Return the [x, y] coordinate for the center point of the cell that contains the specified text.  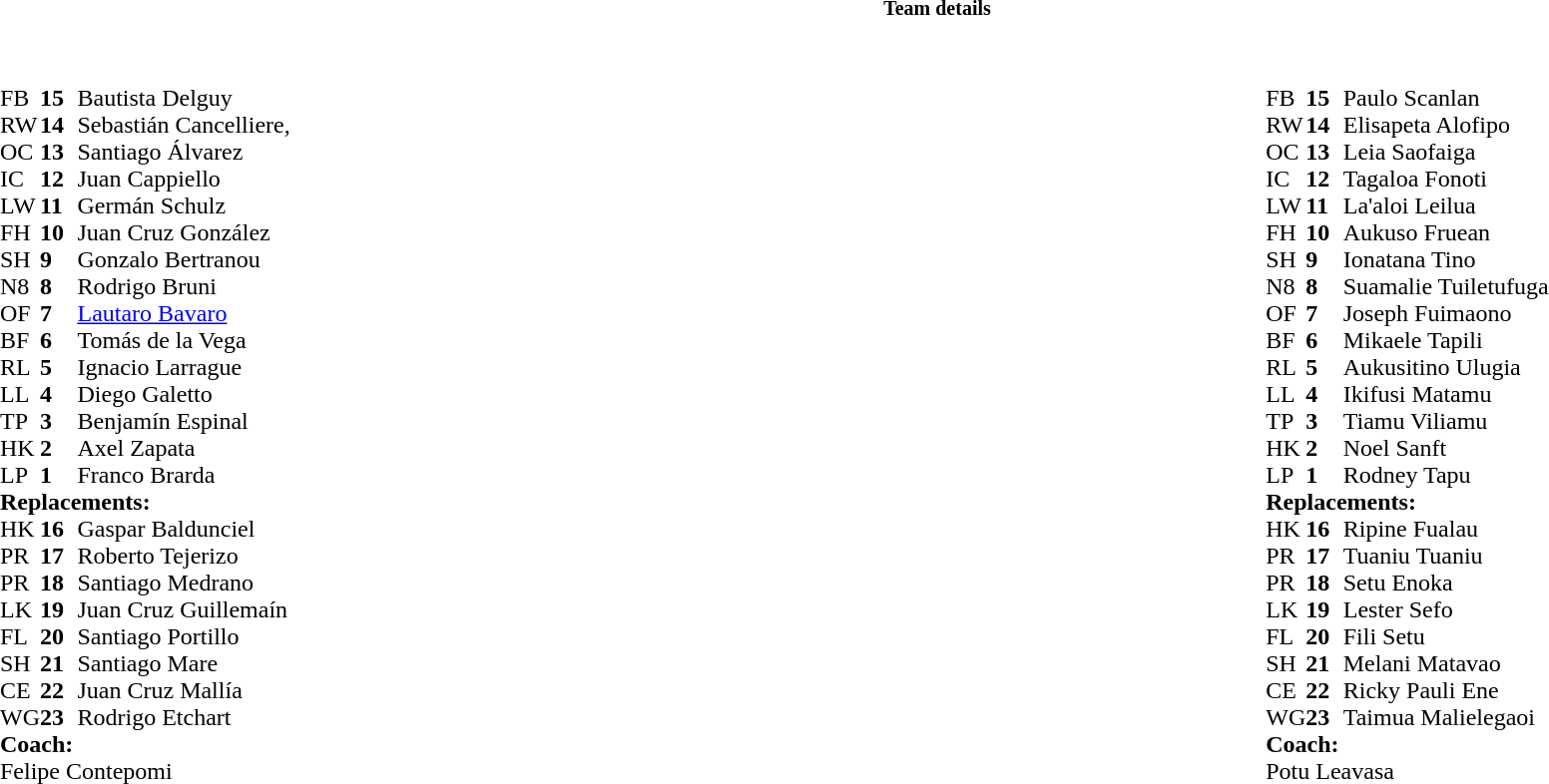
Roberto Tejerizo [184, 557]
Elisapeta Alofipo [1446, 126]
Axel Zapata [184, 449]
Joseph Fuimaono [1446, 313]
Juan Cruz González [184, 233]
Taimua Malielegaoi [1446, 718]
Fili Setu [1446, 636]
Franco Brarda [184, 475]
Tuaniu Tuaniu [1446, 557]
Sebastián Cancelliere, [184, 126]
Noel Sanft [1446, 449]
Juan Cruz Guillemaín [184, 610]
Melani Matavao [1446, 664]
Tagaloa Fonoti [1446, 180]
Tomás de la Vega [184, 341]
Rodrigo Etchart [184, 718]
Santiago Álvarez [184, 152]
Lester Sefo [1446, 610]
Lautaro Bavaro [184, 313]
Tiamu Viliamu [1446, 421]
Benjamín Espinal [184, 421]
Ikifusi Matamu [1446, 395]
Leia Saofaiga [1446, 152]
Ricky Pauli Ene [1446, 690]
Santiago Medrano [184, 583]
Gonzalo Bertranou [184, 259]
Juan Cruz Mallía [184, 690]
Ionatana Tino [1446, 259]
Mikaele Tapili [1446, 341]
Rodney Tapu [1446, 475]
Bautista Delguy [184, 98]
Paulo Scanlan [1446, 98]
Rodrigo Bruni [184, 287]
Diego Galetto [184, 395]
Germán Schulz [184, 205]
Ripine Fualau [1446, 529]
Setu Enoka [1446, 583]
Aukusitino Ulugia [1446, 367]
La'aloi Leilua [1446, 205]
Santiago Portillo [184, 636]
Ignacio Larrague [184, 367]
Gaspar Baldunciel [184, 529]
Suamalie Tuiletufuga [1446, 287]
Juan Cappiello [184, 180]
Aukuso Fruean [1446, 233]
Santiago Mare [184, 664]
